From the cell containing the given text, extract its center point as [x, y] coordinate. 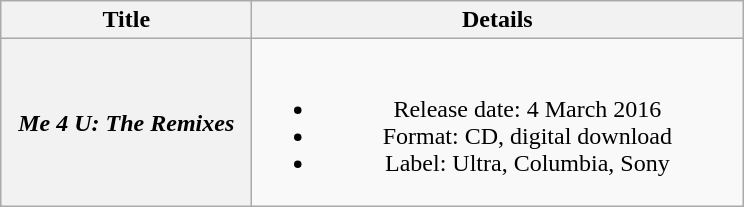
Release date: 4 March 2016Format: CD, digital downloadLabel: Ultra, Columbia, Sony [498, 122]
Details [498, 20]
Me 4 U: The Remixes [126, 122]
Title [126, 20]
